Capture the cell that displays the provided text and extract its (x, y) central coordinate. 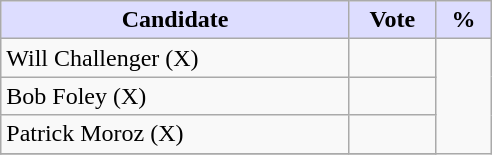
Patrick Moroz (X) (176, 134)
Bob Foley (X) (176, 96)
Will Challenger (X) (176, 58)
% (463, 20)
Candidate (176, 20)
Vote (392, 20)
